Output the (X, Y) coordinate of the center of the cell containing the given text.  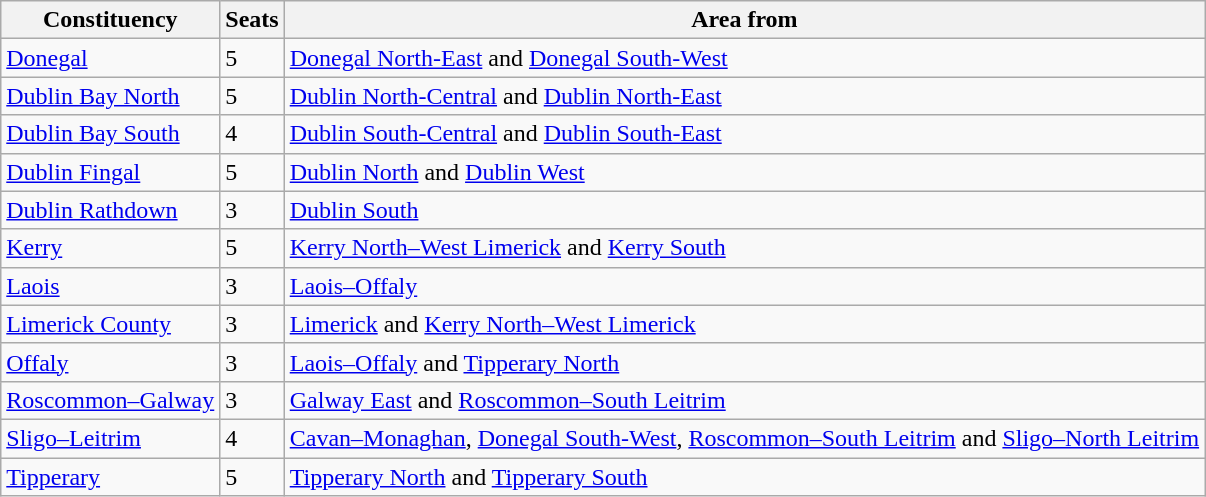
Dublin Fingal (110, 172)
Dublin North-Central and Dublin North-East (744, 96)
Roscommon–Galway (110, 400)
Offaly (110, 362)
Laois (110, 286)
Tipperary North and Tipperary South (744, 477)
Donegal (110, 58)
Dublin Bay North (110, 96)
Seats (252, 20)
Dublin Rathdown (110, 210)
Dublin North and Dublin West (744, 172)
Donegal North-East and Donegal South-West (744, 58)
Limerick County (110, 324)
Dublin Bay South (110, 134)
Cavan–Monaghan, Donegal South-West, Roscommon–South Leitrim and Sligo–North Leitrim (744, 438)
Laois–Offaly and Tipperary North (744, 362)
Kerry North–West Limerick and Kerry South (744, 248)
Dublin South (744, 210)
Laois–Offaly (744, 286)
Dublin South-Central and Dublin South-East (744, 134)
Area from (744, 20)
Kerry (110, 248)
Tipperary (110, 477)
Galway East and Roscommon–South Leitrim (744, 400)
Constituency (110, 20)
Limerick and Kerry North–West Limerick (744, 324)
Sligo–Leitrim (110, 438)
